From the cell containing the given text, extract its center point as [X, Y] coordinate. 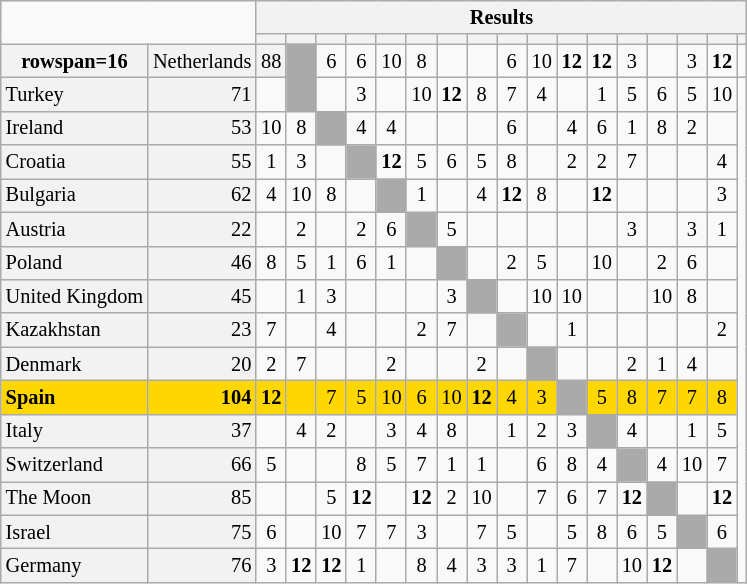
Switzerland [74, 465]
46 [202, 263]
United Kingdom [74, 296]
75 [202, 532]
Turkey [74, 94]
Poland [74, 263]
Results [501, 17]
Netherlands [202, 61]
37 [202, 431]
Bulgaria [74, 195]
45 [202, 296]
Kazakhstan [74, 330]
22 [202, 229]
66 [202, 465]
rowspan=16 [74, 61]
20 [202, 364]
53 [202, 128]
Spain [74, 397]
71 [202, 94]
Denmark [74, 364]
Israel [74, 532]
Italy [74, 431]
85 [202, 498]
88 [271, 61]
23 [202, 330]
76 [202, 565]
The Moon [74, 498]
Germany [74, 565]
104 [202, 397]
Ireland [74, 128]
55 [202, 162]
Croatia [74, 162]
Austria [74, 229]
62 [202, 195]
